From the cell containing the given text, extract its center point as (x, y) coordinate. 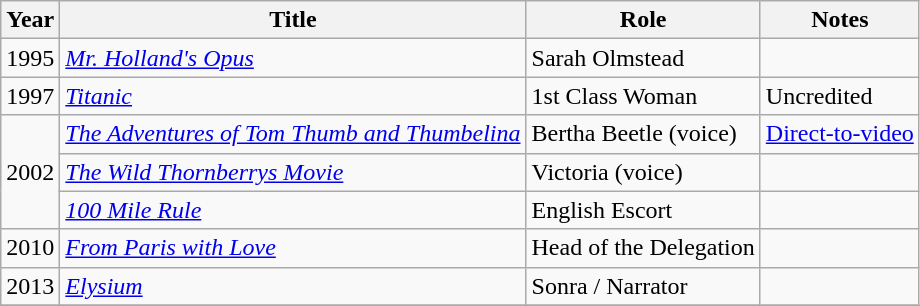
Victoria (voice) (643, 172)
Title (293, 20)
Titanic (293, 96)
Head of the Delegation (643, 248)
2002 (30, 172)
The Adventures of Tom Thumb and Thumbelina (293, 134)
Sonra / Narrator (643, 286)
Notes (840, 20)
The Wild Thornberrys Movie (293, 172)
100 Mile Rule (293, 210)
Year (30, 20)
English Escort (643, 210)
Direct-to-video (840, 134)
2010 (30, 248)
Sarah Olmstead (643, 58)
1995 (30, 58)
1st Class Woman (643, 96)
Role (643, 20)
Elysium (293, 286)
1997 (30, 96)
2013 (30, 286)
Bertha Beetle (voice) (643, 134)
Mr. Holland's Opus (293, 58)
From Paris with Love (293, 248)
Uncredited (840, 96)
